Detect which cell encompasses the target text, then output its [x, y] center coordinate. 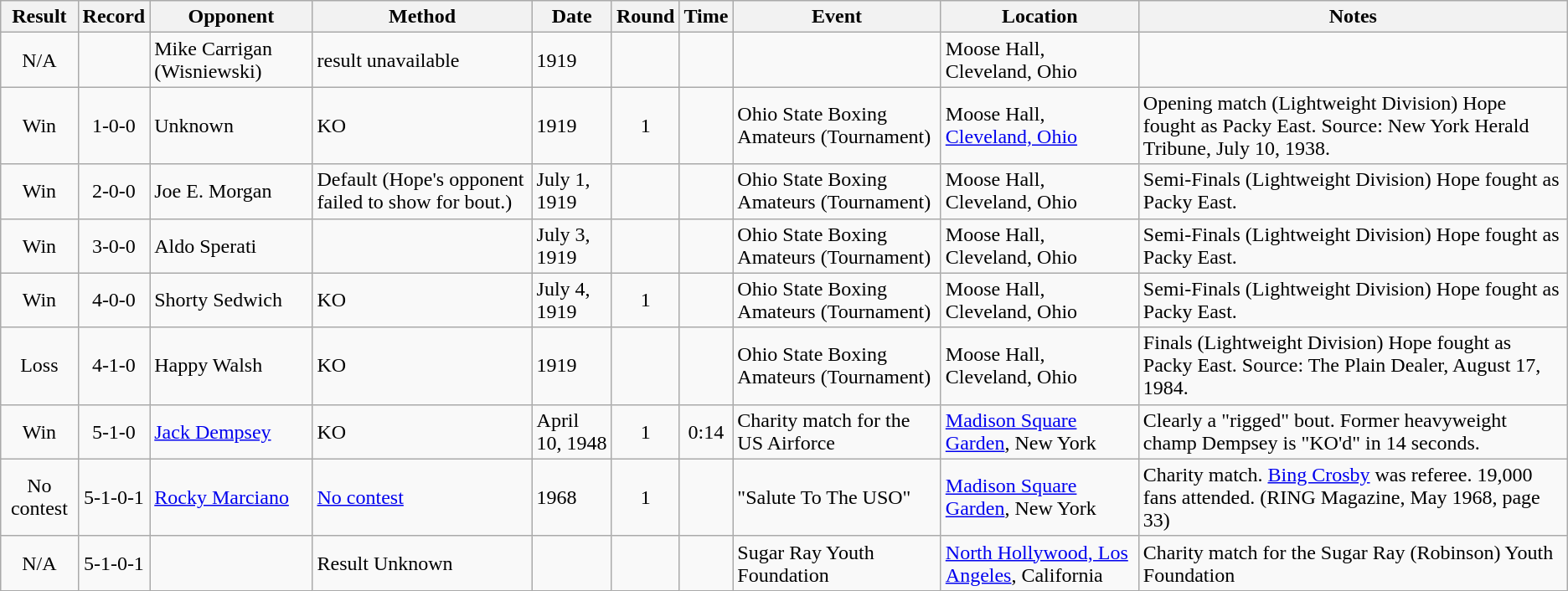
Location [1039, 17]
4-1-0 [114, 366]
Method [422, 17]
5-1-0 [114, 432]
Sugar Ray Youth Foundation [837, 563]
July 1, 1919 [571, 191]
Result Unknown [422, 563]
Unknown [231, 126]
1968 [571, 497]
Finals (Lightweight Division) Hope fought as Packy East. Source: The Plain Dealer, August 17, 1984. [1353, 366]
April 10, 1948 [571, 432]
1-0-0 [114, 126]
Opponent [231, 17]
Round [645, 17]
Record [114, 17]
Result [39, 17]
Default (Hope's opponent failed to show for bout.) [422, 191]
Joe E. Morgan [231, 191]
Clearly a "rigged" bout. Former heavyweight champ Dempsey is "KO'd" in 14 seconds. [1353, 432]
North Hollywood, Los Angeles, California [1039, 563]
Shorty Sedwich [231, 300]
3-0-0 [114, 246]
Rocky Marciano [231, 497]
Jack Dempsey [231, 432]
Charity match for the US Airforce [837, 432]
2-0-0 [114, 191]
0:14 [706, 432]
Date [571, 17]
Charity match for the Sugar Ray (Robinson) Youth Foundation [1353, 563]
Aldo Sperati [231, 246]
Happy Walsh [231, 366]
Mike Carrigan (Wisniewski) [231, 60]
Time [706, 17]
Event [837, 17]
Opening match (Lightweight Division) Hope fought as Packy East. Source: New York Herald Tribune, July 10, 1938. [1353, 126]
Loss [39, 366]
Charity match. Bing Crosby was referee. 19,000 fans attended. (RING Magazine, May 1968, page 33) [1353, 497]
July 4, 1919 [571, 300]
result unavailable [422, 60]
"Salute To The USO" [837, 497]
Notes [1353, 17]
July 3, 1919 [571, 246]
4-0-0 [114, 300]
